From the cell containing the given text, extract its center point as [X, Y] coordinate. 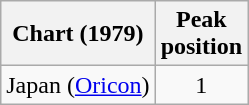
Japan (Oricon) [78, 85]
Chart (1979) [78, 34]
1 [201, 85]
Peakposition [201, 34]
